Output the [X, Y] coordinate of the center of the cell containing the given text.  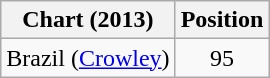
Position [222, 20]
95 [222, 58]
Chart (2013) [88, 20]
Brazil (Crowley) [88, 58]
